Provide the (x, y) coordinate of the cell's center where the given text is located.  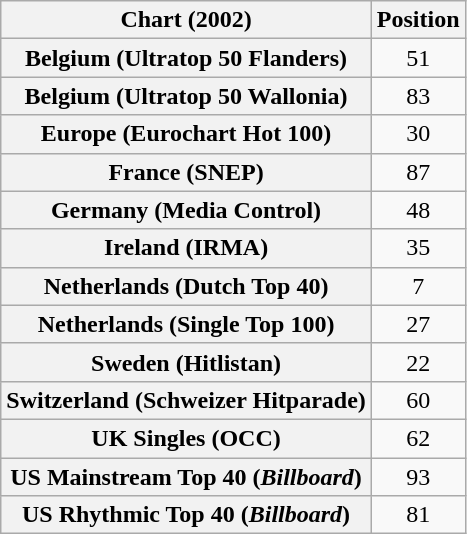
Netherlands (Single Top 100) (186, 324)
Switzerland (Schweizer Hitparade) (186, 400)
51 (418, 58)
Position (418, 20)
Belgium (Ultratop 50 Wallonia) (186, 96)
87 (418, 172)
US Rhythmic Top 40 (Billboard) (186, 515)
48 (418, 210)
62 (418, 438)
83 (418, 96)
7 (418, 286)
Sweden (Hitlistan) (186, 362)
35 (418, 248)
Belgium (Ultratop 50 Flanders) (186, 58)
30 (418, 134)
Ireland (IRMA) (186, 248)
Europe (Eurochart Hot 100) (186, 134)
Netherlands (Dutch Top 40) (186, 286)
22 (418, 362)
Chart (2002) (186, 20)
France (SNEP) (186, 172)
Germany (Media Control) (186, 210)
27 (418, 324)
93 (418, 477)
US Mainstream Top 40 (Billboard) (186, 477)
UK Singles (OCC) (186, 438)
81 (418, 515)
60 (418, 400)
